Find where the given text appears and provide that cell's center as (X, Y) coordinate. 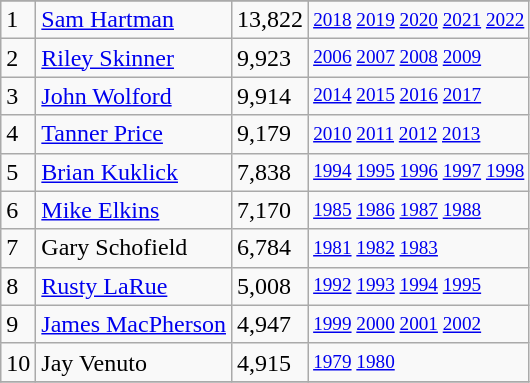
Brian Kuklick (134, 172)
9,914 (270, 96)
1999 2000 2001 2002 (419, 324)
4,947 (270, 324)
13,822 (270, 20)
8 (18, 286)
9,179 (270, 134)
7,838 (270, 172)
2006 2007 2008 2009 (419, 58)
Tanner Price (134, 134)
5,008 (270, 286)
2018 2019 2020 2021 2022 (419, 20)
1985 1986 1987 1988 (419, 210)
9,923 (270, 58)
1981 1982 1983 (419, 248)
4 (18, 134)
Sam Hartman (134, 20)
6,784 (270, 248)
5 (18, 172)
2010 2011 2012 2013 (419, 134)
7 (18, 248)
3 (18, 96)
7,170 (270, 210)
John Wolford (134, 96)
1994 1995 1996 1997 1998 (419, 172)
6 (18, 210)
1979 1980 (419, 362)
Gary Schofield (134, 248)
1 (18, 20)
4,915 (270, 362)
10 (18, 362)
Rusty LaRue (134, 286)
2014 2015 2016 2017 (419, 96)
9 (18, 324)
Jay Venuto (134, 362)
Mike Elkins (134, 210)
1992 1993 1994 1995 (419, 286)
James MacPherson (134, 324)
2 (18, 58)
Riley Skinner (134, 58)
